Return [X, Y] of the center of cell containing provided text 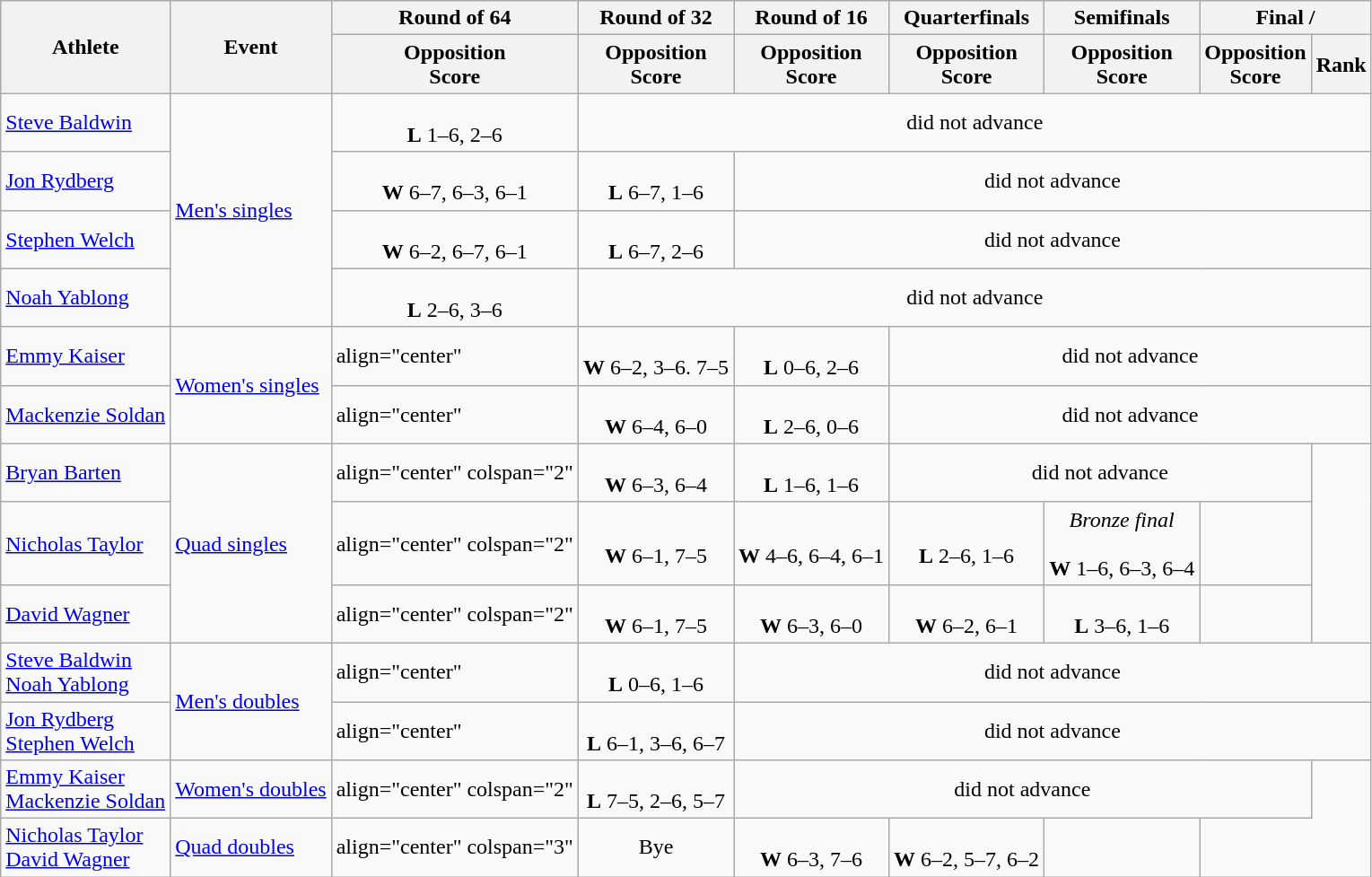
W 6–2, 6–7, 6–1 [454, 239]
L 2–6, 3–6 [454, 298]
W 6–7, 6–3, 6–1 [454, 181]
W 6–3, 6–0 [811, 614]
Men's singles [251, 210]
Women's doubles [251, 790]
Bronze final W 1–6, 6–3, 6–4 [1122, 543]
Athlete [86, 47]
L 6–1, 3–6, 6–7 [655, 731]
David Wagner [86, 614]
Steve BaldwinNoah Yablong [86, 671]
W 4–6, 6–4, 6–1 [811, 543]
Emmy KaiserMackenzie Soldan [86, 790]
Nicholas TaylorDavid Wagner [86, 847]
Men's doubles [251, 701]
Event [251, 47]
Round of 64 [454, 18]
L 2–6, 0–6 [811, 415]
Bryan Barten [86, 472]
Rank [1341, 65]
Jon RydbergStephen Welch [86, 731]
Jon Rydberg [86, 181]
Final / [1286, 18]
W 6–3, 6–4 [655, 472]
align="center" colspan="3" [454, 847]
Stephen Welch [86, 239]
W 6–2, 6–1 [967, 614]
W 6–2, 3–6. 7–5 [655, 355]
Women's singles [251, 385]
L 0–6, 2–6 [811, 355]
Round of 32 [655, 18]
Bye [655, 847]
L 2–6, 1–6 [967, 543]
W 6–4, 6–0 [655, 415]
Nicholas Taylor [86, 543]
Quad singles [251, 543]
Quarterfinals [967, 18]
L 7–5, 2–6, 5–7 [655, 790]
L 1–6, 1–6 [811, 472]
Noah Yablong [86, 298]
Mackenzie Soldan [86, 415]
L 0–6, 1–6 [655, 671]
Semifinals [1122, 18]
L 3–6, 1–6 [1122, 614]
Emmy Kaiser [86, 355]
W 6–2, 5–7, 6–2 [967, 847]
Round of 16 [811, 18]
L 6–7, 1–6 [655, 181]
W 6–3, 7–6 [811, 847]
L 1–6, 2–6 [454, 122]
L 6–7, 2–6 [655, 239]
Quad doubles [251, 847]
Steve Baldwin [86, 122]
